Scan for the cell matching the given text and deliver its [X, Y] coordinate at center. 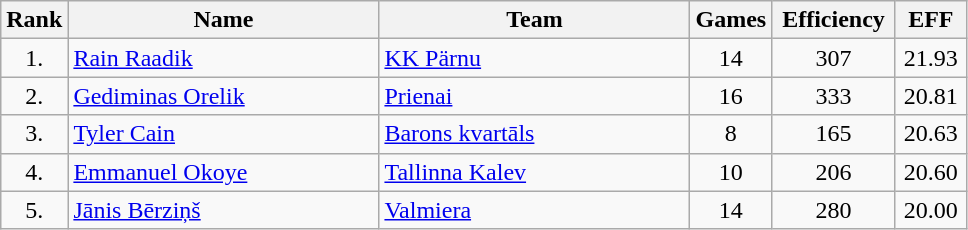
KK Pärnu [534, 58]
20.81 [930, 96]
Jānis Bērziņš [224, 210]
Tallinna Kalev [534, 172]
20.63 [930, 134]
4. [34, 172]
5. [34, 210]
Prienai [534, 96]
280 [834, 210]
Games [731, 20]
20.60 [930, 172]
307 [834, 58]
Name [224, 20]
206 [834, 172]
2. [34, 96]
10 [731, 172]
20.00 [930, 210]
Emmanuel Okoye [224, 172]
Rain Raadik [224, 58]
Valmiera [534, 210]
Gediminas Orelik [224, 96]
Tyler Cain [224, 134]
Team [534, 20]
EFF [930, 20]
3. [34, 134]
333 [834, 96]
1. [34, 58]
21.93 [930, 58]
Efficiency [834, 20]
Rank [34, 20]
165 [834, 134]
Barons kvartāls [534, 134]
8 [731, 134]
16 [731, 96]
